Identify which cell holds the provided text, then report its [X, Y] central coordinate. 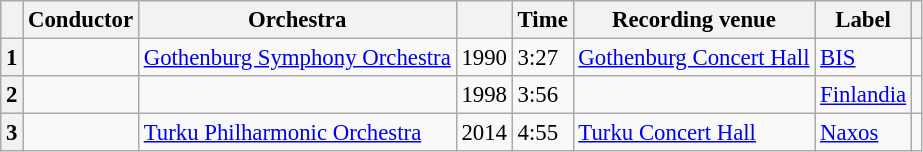
Turku Concert Hall [694, 133]
Label [864, 20]
Orchestra [297, 20]
3:27 [542, 58]
Finlandia [864, 95]
Recording venue [694, 20]
3 [12, 133]
1998 [484, 95]
1 [12, 58]
4:55 [542, 133]
3:56 [542, 95]
Turku Philharmonic Orchestra [297, 133]
1990 [484, 58]
Gothenburg Concert Hall [694, 58]
Time [542, 20]
Gothenburg Symphony Orchestra [297, 58]
Naxos [864, 133]
BIS [864, 58]
2 [12, 95]
Conductor [81, 20]
2014 [484, 133]
